Extract the (x, y) coordinate from the center of the cell holding the provided text.  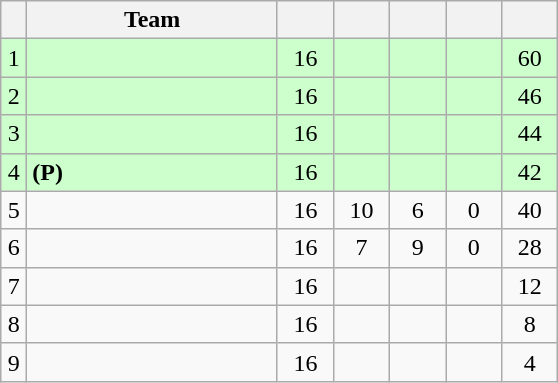
42 (530, 172)
1 (14, 58)
10 (362, 210)
12 (530, 286)
46 (530, 96)
28 (530, 248)
60 (530, 58)
40 (530, 210)
(P) (152, 172)
5 (14, 210)
3 (14, 134)
Team (152, 20)
2 (14, 96)
44 (530, 134)
